Locate the cell with the specified text and output its (x, y) center coordinate. 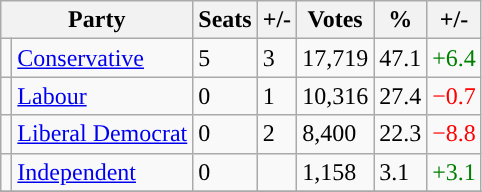
8,400 (336, 134)
3.1 (400, 172)
27.4 (400, 96)
47.1 (400, 58)
% (400, 20)
17,719 (336, 58)
Party (97, 20)
1 (276, 96)
Conservative (102, 58)
Labour (102, 96)
−8.8 (454, 134)
Seats (225, 20)
2 (276, 134)
10,316 (336, 96)
Votes (336, 20)
3 (276, 58)
+6.4 (454, 58)
1,158 (336, 172)
Independent (102, 172)
−0.7 (454, 96)
+3.1 (454, 172)
5 (225, 58)
Liberal Democrat (102, 134)
22.3 (400, 134)
